Determine the [X, Y] coordinate at the center of the cell enclosing the given text.  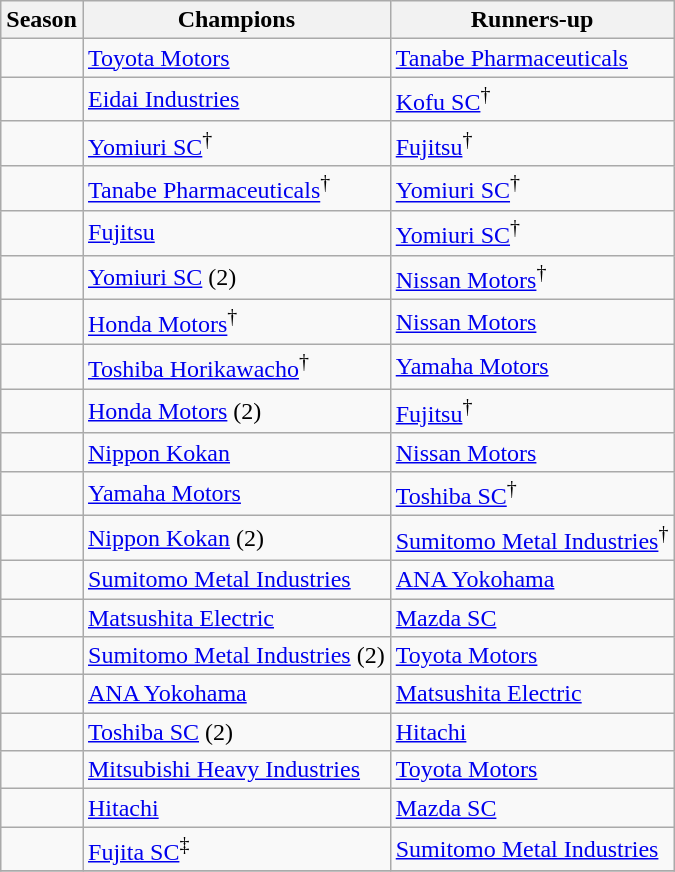
Honda Motors (2) [236, 412]
Fujitsu [236, 234]
Tanabe Pharmaceuticals† [236, 188]
Sumitomo Metal Industries (2) [236, 656]
Fujita SC‡ [236, 850]
Nippon Kokan (2) [236, 538]
Runners-up [532, 20]
Nissan Motors† [532, 278]
Toshiba SC (2) [236, 732]
Toshiba SC† [532, 494]
Honda Motors† [236, 322]
Nippon Kokan [236, 452]
Eidai Industries [236, 100]
Kofu SC† [532, 100]
Champions [236, 20]
Sumitomo Metal Industries† [532, 538]
Mitsubishi Heavy Industries [236, 770]
Season [42, 20]
Toshiba Horikawacho† [236, 366]
Yomiuri SC (2) [236, 278]
Tanabe Pharmaceuticals [532, 58]
